Locate the cell with the specified text and output its (X, Y) center coordinate. 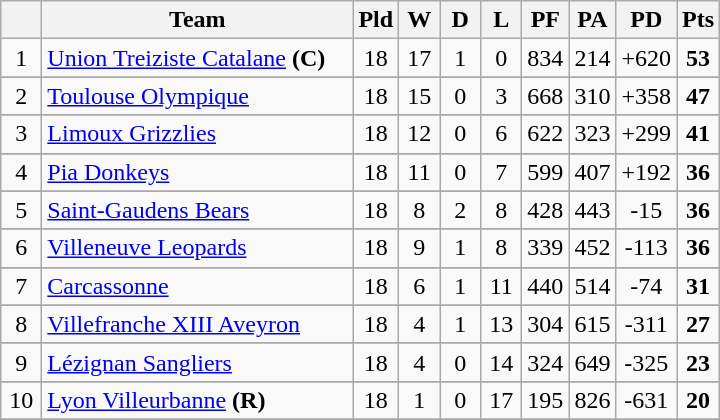
12 (420, 134)
668 (546, 96)
649 (592, 362)
428 (546, 210)
452 (592, 248)
Lézignan Sangliers (198, 362)
214 (592, 58)
27 (698, 324)
Villeneuve Leopards (198, 248)
PA (592, 20)
599 (546, 172)
47 (698, 96)
20 (698, 400)
-631 (646, 400)
195 (546, 400)
Lyon Villeurbanne (R) (198, 400)
615 (592, 324)
10 (22, 400)
443 (592, 210)
Villefranche XIII Aveyron (198, 324)
PF (546, 20)
Saint-Gaudens Bears (198, 210)
324 (546, 362)
L (502, 20)
339 (546, 248)
-325 (646, 362)
622 (546, 134)
Limoux Grizzlies (198, 134)
-113 (646, 248)
Team (198, 20)
D (460, 20)
53 (698, 58)
41 (698, 134)
23 (698, 362)
31 (698, 286)
+620 (646, 58)
+358 (646, 96)
Toulouse Olympique (198, 96)
Carcassonne (198, 286)
14 (502, 362)
+192 (646, 172)
Pia Donkeys (198, 172)
Union Treiziste Catalane (C) (198, 58)
310 (592, 96)
407 (592, 172)
Pts (698, 20)
+299 (646, 134)
-74 (646, 286)
-311 (646, 324)
5 (22, 210)
834 (546, 58)
15 (420, 96)
304 (546, 324)
Pld (376, 20)
323 (592, 134)
W (420, 20)
13 (502, 324)
-15 (646, 210)
440 (546, 286)
PD (646, 20)
826 (592, 400)
514 (592, 286)
